Provide the (x, y) coordinate of the cell's center where the given text is located.  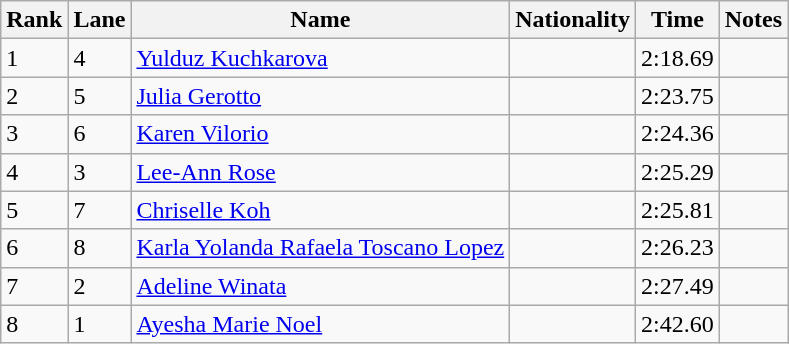
2:24.36 (677, 134)
Nationality (573, 20)
Karen Vilorio (320, 134)
Rank (34, 20)
Lee-Ann Rose (320, 172)
2:26.23 (677, 248)
Notes (753, 20)
Julia Gerotto (320, 96)
2:23.75 (677, 96)
2:18.69 (677, 58)
2:25.29 (677, 172)
2:25.81 (677, 210)
Name (320, 20)
Chriselle Koh (320, 210)
2:42.60 (677, 324)
Adeline Winata (320, 286)
2:27.49 (677, 286)
Karla Yolanda Rafaela Toscano Lopez (320, 248)
Yulduz Kuchkarova (320, 58)
Time (677, 20)
Lane (100, 20)
Ayesha Marie Noel (320, 324)
